Return [X, Y] of the center of cell containing provided text 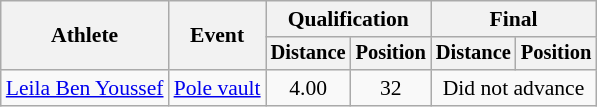
32 [391, 88]
Leila Ben Youssef [85, 88]
Pole vault [218, 88]
Athlete [85, 36]
Event [218, 36]
4.00 [308, 88]
Did not advance [514, 88]
Qualification [348, 19]
Final [514, 19]
